From the cell containing the given text, extract its center point as (X, Y) coordinate. 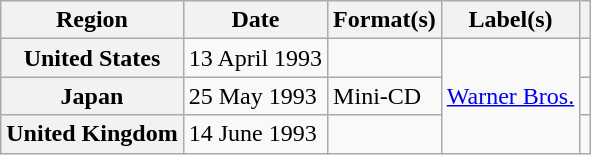
United Kingdom (92, 134)
25 May 1993 (255, 96)
Label(s) (510, 20)
Warner Bros. (510, 96)
Format(s) (385, 20)
United States (92, 58)
13 April 1993 (255, 58)
Date (255, 20)
Region (92, 20)
Japan (92, 96)
14 June 1993 (255, 134)
Mini-CD (385, 96)
